Locate the cell with the specified text and output its (x, y) center coordinate. 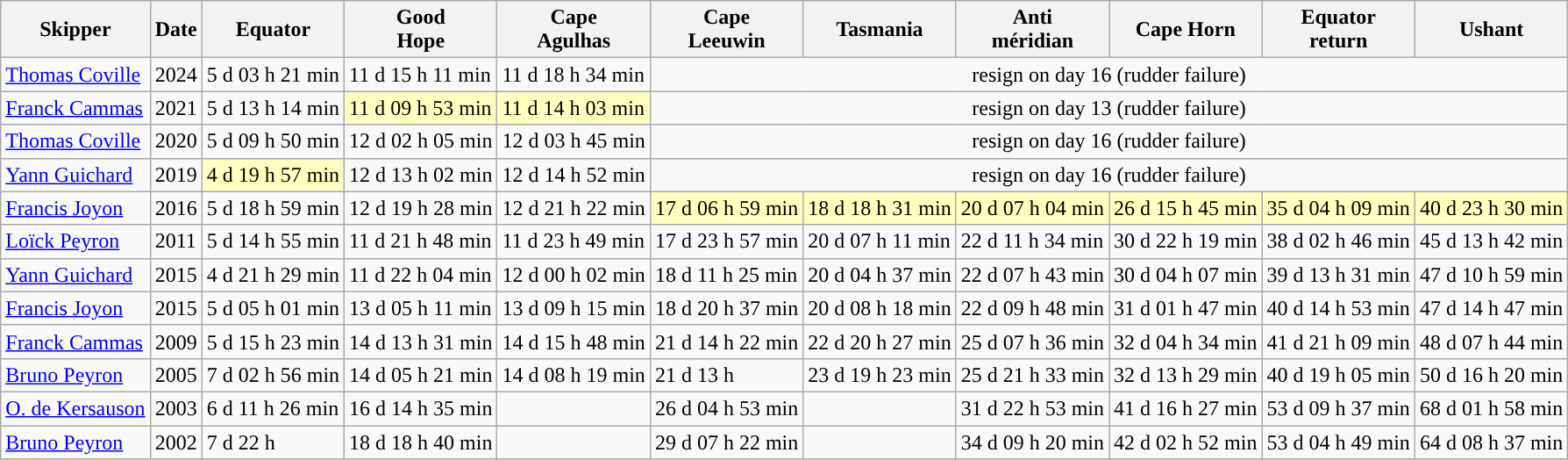
13 d 05 h 11 min (421, 308)
26 d 15 h 45 min (1186, 208)
21 d 13 h (726, 375)
6 d 11 h 26 min (273, 408)
53 d 04 h 49 min (1338, 442)
11 d 22 h 04 min (421, 275)
13 d 09 h 15 min (574, 308)
2020 (175, 141)
34 d 09 h 20 min (1032, 442)
18 d 18 h 40 min (421, 442)
14 d 05 h 21 min (421, 375)
14 d 15 h 48 min (574, 341)
O. de Kersauson (75, 408)
16 d 14 h 35 min (421, 408)
11 d 09 h 53 min (421, 108)
11 d 23 h 49 min (574, 241)
40 d 23 h 30 min (1491, 208)
22 d 20 h 27 min (880, 341)
50 d 16 h 20 min (1491, 375)
Date (175, 30)
68 d 01 h 58 min (1491, 408)
Equatorreturn (1338, 30)
64 d 08 h 37 min (1491, 442)
22 d 09 h 48 min (1032, 308)
29 d 07 h 22 min (726, 442)
42 d 02 h 52 min (1186, 442)
18 d 18 h 31 min (880, 208)
7 d 02 h 56 min (273, 375)
45 d 13 h 42 min (1491, 241)
CapeAgulhas (574, 30)
5 d 18 h 59 min (273, 208)
20 d 07 h 04 min (1032, 208)
30 d 04 h 07 min (1186, 275)
GoodHope (421, 30)
2009 (175, 341)
resign on day 13 (rudder failure) (1108, 108)
12 d 21 h 22 min (574, 208)
2016 (175, 208)
Antiméridian (1032, 30)
25 d 21 h 33 min (1032, 375)
18 d 11 h 25 min (726, 275)
11 d 21 h 48 min (421, 241)
18 d 20 h 37 min (726, 308)
5 d 15 h 23 min (273, 341)
40 d 19 h 05 min (1338, 375)
31 d 22 h 53 min (1032, 408)
47 d 10 h 59 min (1491, 275)
12 d 19 h 28 min (421, 208)
12 d 00 h 02 min (574, 275)
11 d 18 h 34 min (574, 75)
2003 (175, 408)
32 d 13 h 29 min (1186, 375)
5 d 03 h 21 min (273, 75)
11 d 14 h 03 min (574, 108)
Skipper (75, 30)
2002 (175, 442)
20 d 04 h 37 min (880, 275)
Tasmania (880, 30)
40 d 14 h 53 min (1338, 308)
35 d 04 h 09 min (1338, 208)
32 d 04 h 34 min (1186, 341)
14 d 08 h 19 min (574, 375)
2021 (175, 108)
53 d 09 h 37 min (1338, 408)
Loïck Peyron (75, 241)
14 d 13 h 31 min (421, 341)
5 d 14 h 55 min (273, 241)
4 d 21 h 29 min (273, 275)
2005 (175, 375)
Cape Horn (1186, 30)
12 d 02 h 05 min (421, 141)
17 d 23 h 57 min (726, 241)
41 d 16 h 27 min (1186, 408)
5 d 09 h 50 min (273, 141)
38 d 02 h 46 min (1338, 241)
39 d 13 h 31 min (1338, 275)
12 d 13 h 02 min (421, 175)
2011 (175, 241)
22 d 07 h 43 min (1032, 275)
22 d 11 h 34 min (1032, 241)
5 d 13 h 14 min (273, 108)
17 d 06 h 59 min (726, 208)
4 d 19 h 57 min (273, 175)
CapeLeeuwin (726, 30)
Ushant (1491, 30)
23 d 19 h 23 min (880, 375)
25 d 07 h 36 min (1032, 341)
7 d 22 h (273, 442)
Equator (273, 30)
26 d 04 h 53 min (726, 408)
30 d 22 h 19 min (1186, 241)
20 d 07 h 11 min (880, 241)
21 d 14 h 22 min (726, 341)
5 d 05 h 01 min (273, 308)
47 d 14 h 47 min (1491, 308)
48 d 07 h 44 min (1491, 341)
2024 (175, 75)
12 d 14 h 52 min (574, 175)
2019 (175, 175)
20 d 08 h 18 min (880, 308)
41 d 21 h 09 min (1338, 341)
12 d 03 h 45 min (574, 141)
11 d 15 h 11 min (421, 75)
31 d 01 h 47 min (1186, 308)
